Locate the cell with the specified text and output its (x, y) center coordinate. 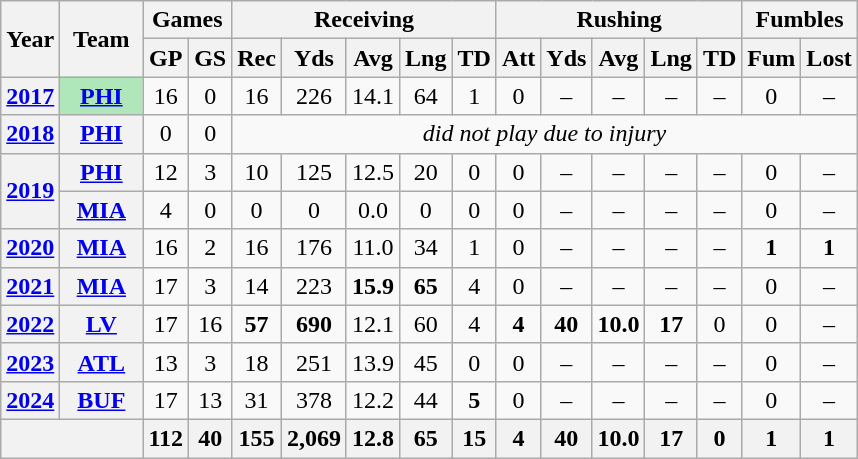
2022 (30, 324)
Rushing (618, 20)
5 (474, 400)
155 (257, 438)
12 (166, 172)
2020 (30, 248)
Rec (257, 58)
57 (257, 324)
2 (210, 248)
60 (426, 324)
13.9 (372, 362)
12.2 (372, 400)
Year (30, 39)
20 (426, 172)
2018 (30, 134)
2,069 (314, 438)
112 (166, 438)
10 (257, 172)
ATL (102, 362)
15 (474, 438)
64 (426, 96)
2019 (30, 191)
378 (314, 400)
Lost (829, 58)
45 (426, 362)
12.8 (372, 438)
14 (257, 286)
BUF (102, 400)
251 (314, 362)
11.0 (372, 248)
LV (102, 324)
176 (314, 248)
GS (210, 58)
31 (257, 400)
34 (426, 248)
14.1 (372, 96)
12.5 (372, 172)
18 (257, 362)
223 (314, 286)
2017 (30, 96)
2024 (30, 400)
did not play due to injury (545, 134)
Team (102, 39)
Receiving (364, 20)
Fumbles (800, 20)
2023 (30, 362)
15.9 (372, 286)
Att (518, 58)
226 (314, 96)
690 (314, 324)
12.1 (372, 324)
Games (188, 20)
2021 (30, 286)
0.0 (372, 210)
Fum (772, 58)
44 (426, 400)
GP (166, 58)
125 (314, 172)
